Return the (x, y) coordinate for the center point of the cell that contains the specified text.  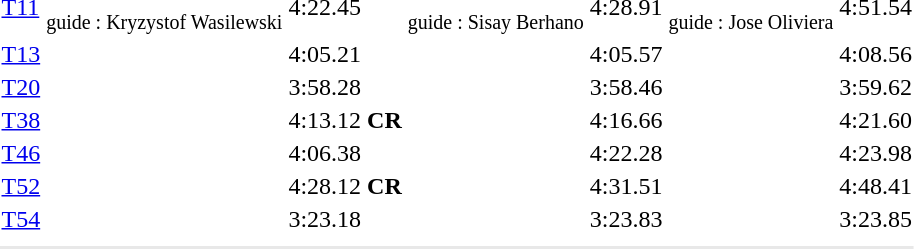
T20 (21, 87)
4:28.12 CR (345, 186)
3:58.46 (626, 87)
T13 (21, 54)
3:23.83 (626, 219)
3:23.18 (345, 219)
4:23.98 (876, 153)
4:21.60 (876, 120)
3:23.85 (876, 219)
4:05.57 (626, 54)
4:13.12 CR (345, 120)
T54 (21, 219)
4:48.41 (876, 186)
4:16.66 (626, 120)
3:58.28 (345, 87)
T38 (21, 120)
4:22.28 (626, 153)
4:31.51 (626, 186)
3:59.62 (876, 87)
4:05.21 (345, 54)
4:08.56 (876, 54)
4:06.38 (345, 153)
T46 (21, 153)
T52 (21, 186)
